For the text-containing cell, return its midpoint in (x, y) coordinate format. 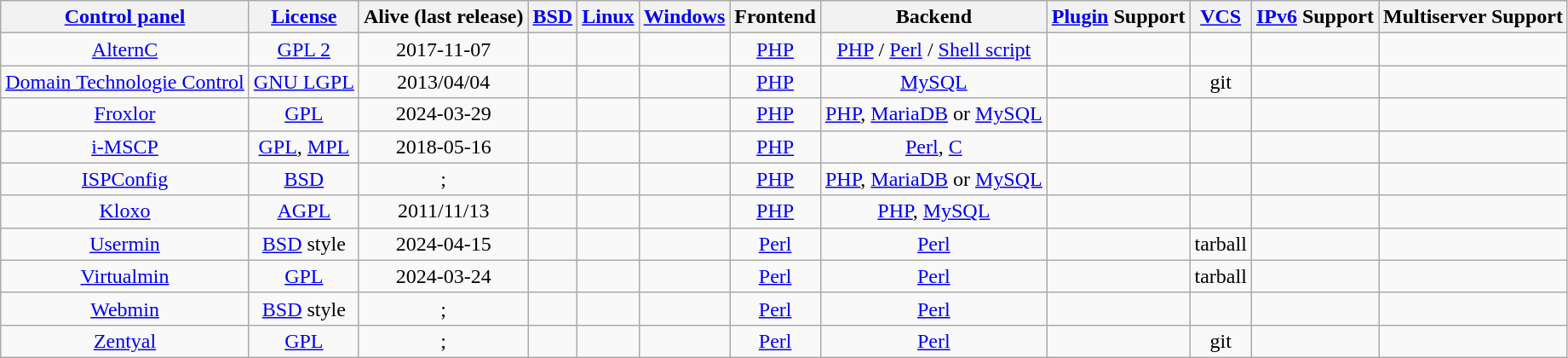
Alive (last release) (443, 17)
i-MSCP (125, 147)
Plugin Support (1118, 17)
MySQL (933, 82)
IPv6 Support (1315, 17)
Linux (608, 17)
Multiserver Support (1473, 17)
PHP / Perl / Shell script (933, 49)
GPL, MPL (303, 147)
2024-03-24 (443, 276)
2024-04-15 (443, 244)
2013/04/04 (443, 82)
Frontend (775, 17)
Virtualmin (125, 276)
VCS (1221, 17)
Backend (933, 17)
2024-03-29 (443, 114)
Webmin (125, 309)
Perl, C (933, 147)
2017-11-07 (443, 49)
GNU LGPL (303, 82)
License (303, 17)
AGPL (303, 211)
Zentyal (125, 341)
ISPConfig (125, 179)
Domain Technologie Control (125, 82)
2011/11/13 (443, 211)
Froxlor (125, 114)
Usermin (125, 244)
2018-05-16 (443, 147)
PHP, MySQL (933, 211)
GPL 2 (303, 49)
AlternC (125, 49)
Control panel (125, 17)
Windows (685, 17)
Kloxo (125, 211)
